For the text-containing cell, return its midpoint in [x, y] coordinate format. 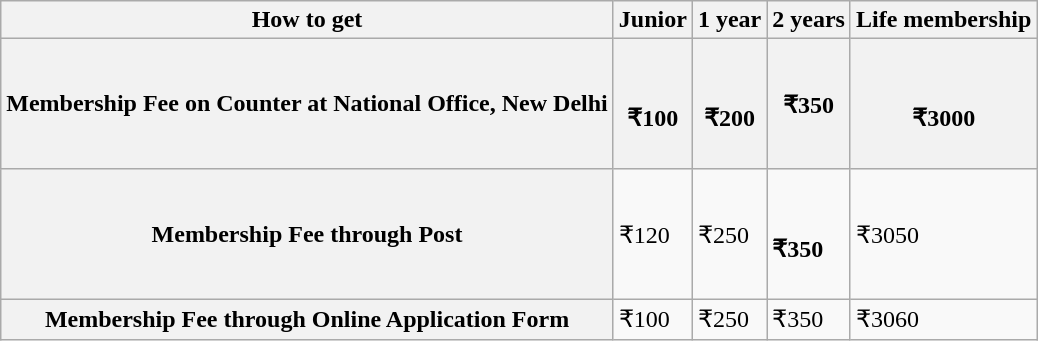
1 year [729, 20]
Junior [652, 20]
₹3050 [943, 234]
₹3000 [943, 104]
Membership Fee through Online Application Form [308, 320]
Membership Fee on Counter at National Office, New Delhi [308, 104]
₹120 [652, 234]
Membership Fee through Post [308, 234]
2 years [809, 20]
₹200 [729, 104]
How to get [308, 20]
Life membership [943, 20]
₹3060 [943, 320]
